Extract the (X, Y) coordinate from the center of the cell holding the provided text.  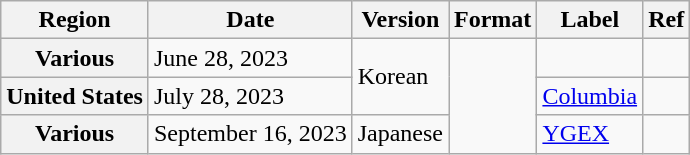
Ref (666, 20)
Format (493, 20)
YGEX (590, 134)
September 16, 2023 (250, 134)
Region (75, 20)
July 28, 2023 (250, 96)
United States (75, 96)
Version (400, 20)
Label (590, 20)
June 28, 2023 (250, 58)
Japanese (400, 134)
Columbia (590, 96)
Date (250, 20)
Korean (400, 77)
